Search for the cell housing the specified text and yield its (X, Y) center coordinate. 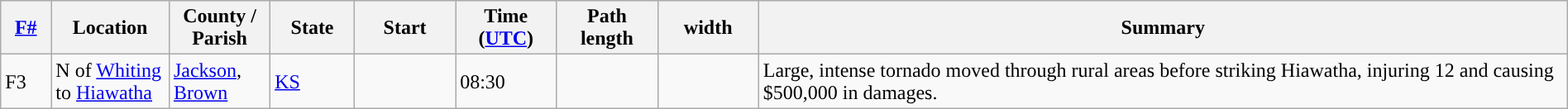
Jackson, Brown (219, 81)
width (708, 28)
F3 (26, 81)
Start (404, 28)
Summary (1163, 28)
Large, intense tornado moved through rural areas before striking Hiawatha, injuring 12 and causing $500,000 in damages. (1163, 81)
Time (UTC) (506, 28)
County / Parish (219, 28)
State (313, 28)
08:30 (506, 81)
F# (26, 28)
KS (313, 81)
Path length (607, 28)
Location (111, 28)
N of Whiting to Hiawatha (111, 81)
